Return (x, y) of the center of cell containing provided text 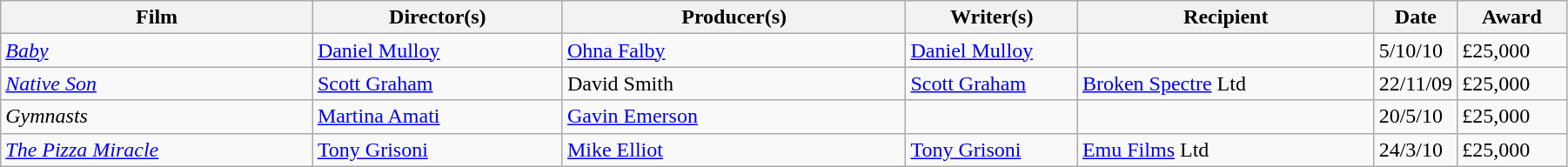
5/10/10 (1416, 50)
David Smith (734, 83)
24/3/10 (1416, 150)
Gymnasts (157, 117)
Native Son (157, 83)
Director(s) (437, 17)
Emu Films Ltd (1225, 150)
Martina Amati (437, 117)
Recipient (1225, 17)
Award (1512, 17)
Producer(s) (734, 17)
Mike Elliot (734, 150)
Writer(s) (992, 17)
Date (1416, 17)
The Pizza Miracle (157, 150)
Gavin Emerson (734, 117)
Broken Spectre Ltd (1225, 83)
Ohna Falby (734, 50)
Film (157, 17)
22/11/09 (1416, 83)
Baby (157, 50)
20/5/10 (1416, 117)
